Return the (X, Y) coordinate for the center point of the cell that contains the specified text.  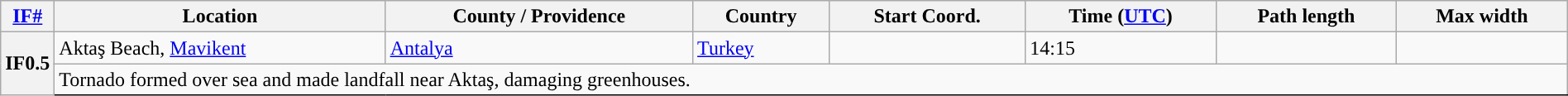
Tornado formed over sea and made landfall near Aktaş, damaging greenhouses. (810, 79)
Path length (1306, 17)
County / Providence (539, 17)
IF# (28, 17)
IF0.5 (28, 64)
Max width (1482, 17)
Turkey (761, 48)
Country (761, 17)
Start Coord. (928, 17)
Antalya (539, 48)
Time (UTC) (1121, 17)
14:15 (1121, 48)
Location (220, 17)
Aktaş Beach, Mavikent (220, 48)
